Locate the cell with the specified text and output its [x, y] center coordinate. 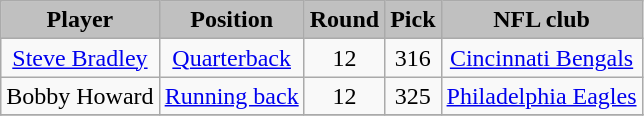
Steve Bradley [80, 58]
316 [413, 58]
Quarterback [232, 58]
325 [413, 96]
Position [232, 20]
Pick [413, 20]
Round [344, 20]
NFL club [542, 20]
Cincinnati Bengals [542, 58]
Player [80, 20]
Running back [232, 96]
Philadelphia Eagles [542, 96]
Bobby Howard [80, 96]
